Determine the [X, Y] coordinate at the center of the cell enclosing the given text.  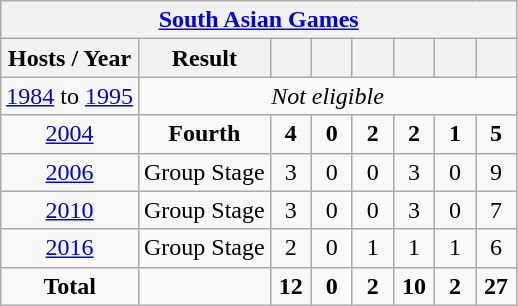
4 [290, 134]
Fourth [204, 134]
1984 to 1995 [70, 96]
6 [496, 248]
2004 [70, 134]
12 [290, 286]
Hosts / Year [70, 58]
2016 [70, 248]
Total [70, 286]
7 [496, 210]
5 [496, 134]
Result [204, 58]
27 [496, 286]
Not eligible [327, 96]
South Asian Games [259, 20]
10 [414, 286]
2010 [70, 210]
9 [496, 172]
2006 [70, 172]
